Find where the given text appears and provide that cell's center as [X, Y] coordinate. 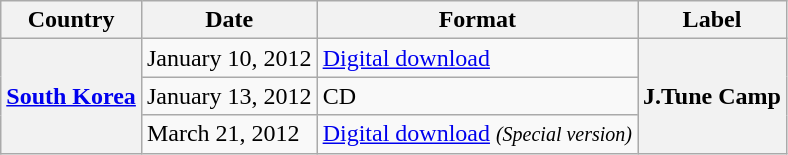
Digital download [477, 58]
Date [229, 20]
South Korea [72, 96]
January 13, 2012 [229, 96]
Format [477, 20]
J.Tune Camp [712, 96]
Country [72, 20]
Label [712, 20]
Digital download (Special version) [477, 134]
January 10, 2012 [229, 58]
CD [477, 96]
March 21, 2012 [229, 134]
